From the cell containing the given text, extract its center point as (X, Y) coordinate. 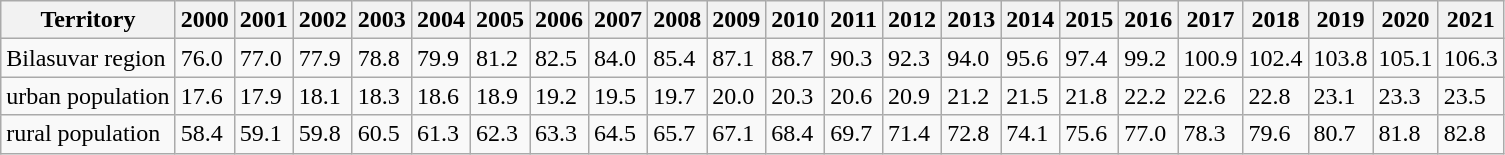
59.1 (264, 134)
18.9 (500, 96)
22.2 (1148, 96)
2003 (382, 20)
2010 (796, 20)
2012 (912, 20)
72.8 (972, 134)
106.3 (1470, 58)
87.1 (736, 58)
2011 (854, 20)
80.7 (1340, 134)
2009 (736, 20)
2016 (1148, 20)
62.3 (500, 134)
2007 (618, 20)
61.3 (440, 134)
2002 (322, 20)
102.4 (1276, 58)
17.9 (264, 96)
78.3 (1210, 134)
59.8 (322, 134)
2008 (678, 20)
Territory (88, 20)
63.3 (560, 134)
82.8 (1470, 134)
88.7 (796, 58)
71.4 (912, 134)
95.6 (1030, 58)
2014 (1030, 20)
rural population (88, 134)
94.0 (972, 58)
18.3 (382, 96)
2013 (972, 20)
97.4 (1090, 58)
20.0 (736, 96)
2001 (264, 20)
23.1 (1340, 96)
2020 (1406, 20)
Bilasuvar region (88, 58)
21.8 (1090, 96)
2005 (500, 20)
79.6 (1276, 134)
2017 (1210, 20)
85.4 (678, 58)
92.3 (912, 58)
urban population (88, 96)
19.2 (560, 96)
18.1 (322, 96)
23.3 (1406, 96)
2021 (1470, 20)
65.7 (678, 134)
69.7 (854, 134)
2006 (560, 20)
18.6 (440, 96)
84.0 (618, 58)
79.9 (440, 58)
21.2 (972, 96)
76.0 (204, 58)
2018 (1276, 20)
2015 (1090, 20)
2019 (1340, 20)
100.9 (1210, 58)
2000 (204, 20)
22.8 (1276, 96)
20.9 (912, 96)
19.7 (678, 96)
60.5 (382, 134)
75.6 (1090, 134)
81.8 (1406, 134)
82.5 (560, 58)
81.2 (500, 58)
90.3 (854, 58)
68.4 (796, 134)
23.5 (1470, 96)
19.5 (618, 96)
22.6 (1210, 96)
20.3 (796, 96)
103.8 (1340, 58)
20.6 (854, 96)
21.5 (1030, 96)
77.9 (322, 58)
64.5 (618, 134)
105.1 (1406, 58)
17.6 (204, 96)
99.2 (1148, 58)
67.1 (736, 134)
74.1 (1030, 134)
78.8 (382, 58)
2004 (440, 20)
58.4 (204, 134)
